Identify which cell holds the provided text, then report its (X, Y) central coordinate. 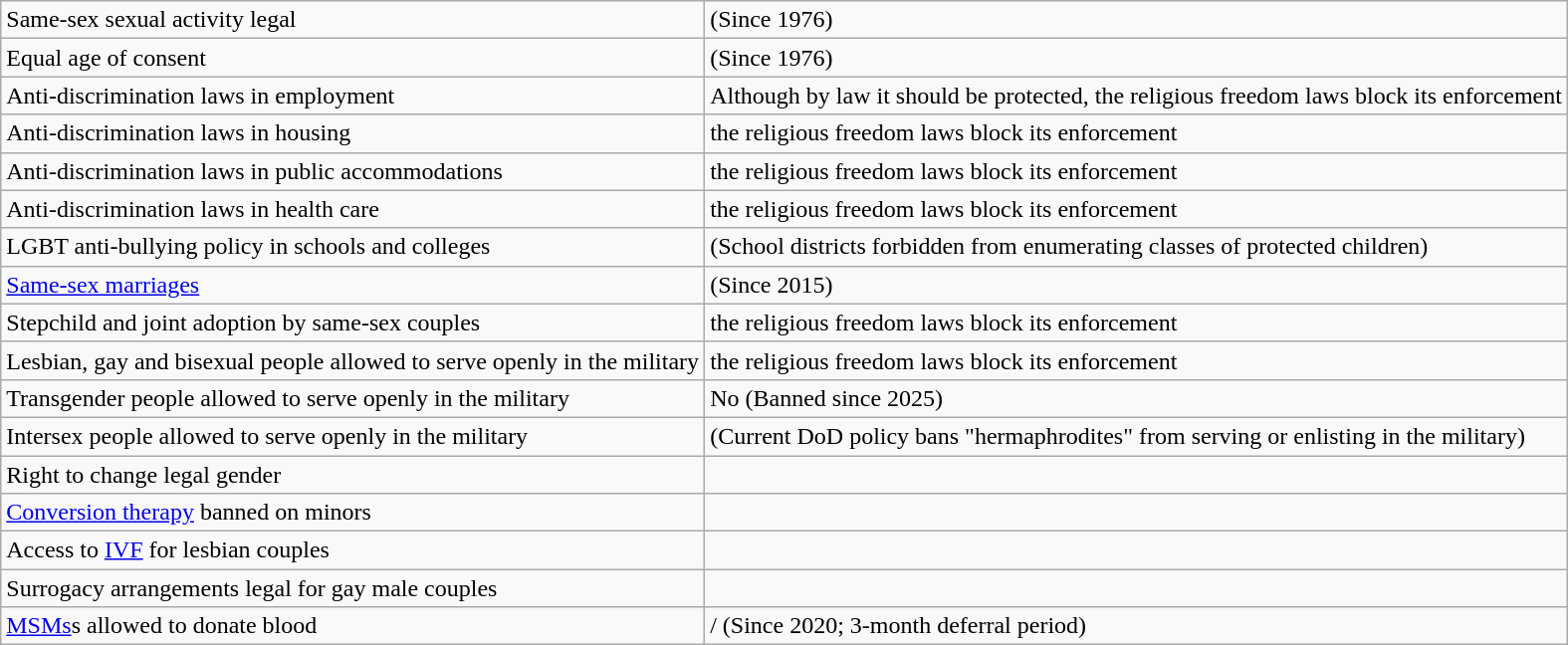
Same-sex marriages (352, 285)
Stepchild and joint adoption by same-sex couples (352, 322)
(School districts forbidden from enumerating classes of protected children) (1137, 247)
(Current DoD policy bans "hermaphrodites" from serving or enlisting in the military) (1137, 436)
Anti-discrimination laws in employment (352, 96)
Anti-discrimination laws in health care (352, 209)
Intersex people allowed to serve openly in the military (352, 436)
MSMss allowed to donate blood (352, 626)
Although by law it should be protected, the religious freedom laws block its enforcement (1137, 96)
Access to IVF for lesbian couples (352, 550)
Same-sex sexual activity legal (352, 20)
LGBT anti-bullying policy in schools and colleges (352, 247)
Conversion therapy banned on minors (352, 513)
/ (Since 2020; 3-month deferral period) (1137, 626)
Lesbian, gay and bisexual people allowed to serve openly in the military (352, 360)
No (Banned since 2025) (1137, 398)
Equal age of consent (352, 58)
Surrogacy arrangements legal for gay male couples (352, 588)
Right to change legal gender (352, 475)
(Since 2015) (1137, 285)
Anti-discrimination laws in public accommodations (352, 171)
Anti-discrimination laws in housing (352, 133)
Transgender people allowed to serve openly in the military (352, 398)
